Return the [x, y] coordinate for the center point of the cell that contains the specified text.  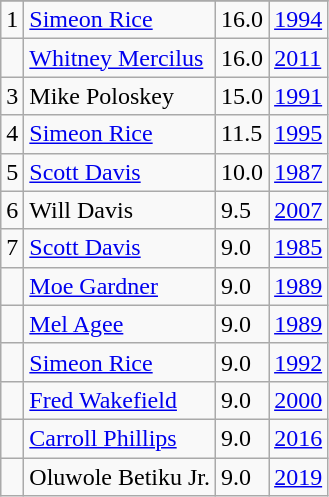
10.0 [242, 172]
2000 [298, 400]
Mel Agee [120, 324]
5 [12, 172]
9.5 [242, 210]
Mike Poloskey [120, 96]
1 [12, 20]
6 [12, 210]
7 [12, 248]
11.5 [242, 134]
2016 [298, 438]
2007 [298, 210]
1985 [298, 248]
Moe Gardner [120, 286]
Whitney Mercilus [120, 58]
1992 [298, 362]
4 [12, 134]
2011 [298, 58]
Will Davis [120, 210]
Oluwole Betiku Jr. [120, 477]
1987 [298, 172]
1991 [298, 96]
3 [12, 96]
2019 [298, 477]
15.0 [242, 96]
Fred Wakefield [120, 400]
1994 [298, 20]
1995 [298, 134]
Carroll Phillips [120, 438]
